Scan for the cell matching the given text and deliver its [X, Y] coordinate at center. 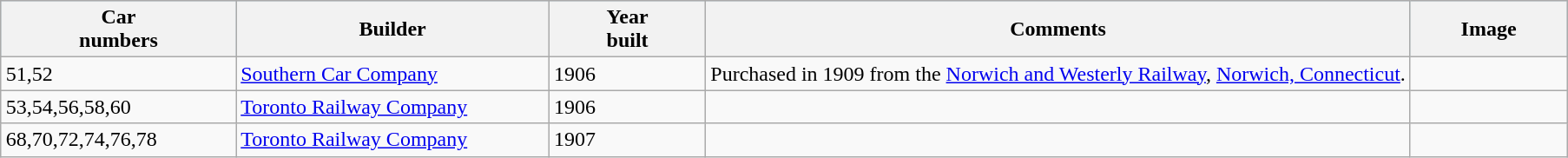
Southern Car Company [392, 74]
Builder [392, 30]
51,52 [118, 74]
Yearbuilt [627, 30]
Carnumbers [118, 30]
Comments [1058, 30]
Image [1488, 30]
1907 [627, 140]
53,54,56,58,60 [118, 107]
Purchased in 1909 from the Norwich and Westerly Railway, Norwich, Connecticut. [1058, 74]
68,70,72,74,76,78 [118, 140]
